Detect which cell encompasses the target text, then output its (X, Y) center coordinate. 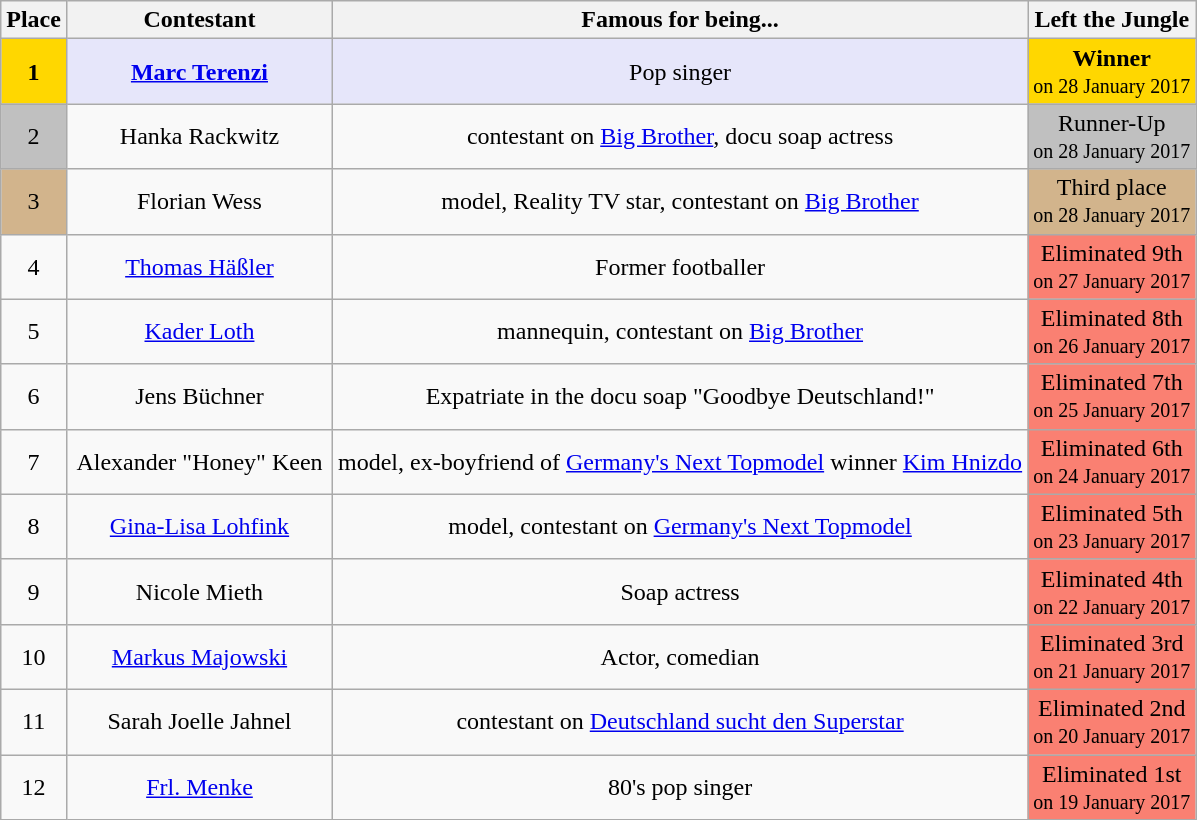
Jens Büchner (199, 396)
3 (34, 202)
Place (34, 20)
Hanka Rackwitz (199, 136)
Eliminated 5thon 23 January 2017 (1112, 526)
1 (34, 72)
10 (34, 656)
Third placeon 28 January 2017 (1112, 202)
Actor, comedian (680, 656)
Soap actress (680, 592)
Eliminated 4thon 22 January 2017 (1112, 592)
Pop singer (680, 72)
Contestant (199, 20)
mannequin, contestant on Big Brother (680, 332)
Famous for being... (680, 20)
Frl. Menke (199, 786)
Kader Loth (199, 332)
Eliminated 1ston 19 January 2017 (1112, 786)
Eliminated 9thon 27 January 2017 (1112, 266)
Eliminated 7thon 25 January 2017 (1112, 396)
11 (34, 722)
12 (34, 786)
Winneron 28 January 2017 (1112, 72)
model, contestant on Germany's Next Topmodel (680, 526)
9 (34, 592)
Former footballer (680, 266)
model, ex-boyfriend of Germany's Next Topmodel winner Kim Hnizdo (680, 462)
Markus Majowski (199, 656)
Runner-Upon 28 January 2017 (1112, 136)
contestant on Deutschland sucht den Superstar (680, 722)
7 (34, 462)
Sarah Joelle Jahnel (199, 722)
Expatriate in the docu soap "Goodbye Deutschland!" (680, 396)
6 (34, 396)
2 (34, 136)
5 (34, 332)
model, Reality TV star, contestant on Big Brother (680, 202)
contestant on Big Brother, docu soap actress (680, 136)
Eliminated 8thon 26 January 2017 (1112, 332)
Gina-Lisa Lohfink (199, 526)
4 (34, 266)
Eliminated 3rdon 21 January 2017 (1112, 656)
Left the Jungle (1112, 20)
Eliminated 2ndon 20 January 2017 (1112, 722)
Marc Terenzi (199, 72)
Alexander "Honey" Keen (199, 462)
8 (34, 526)
Eliminated 6thon 24 January 2017 (1112, 462)
Florian Wess (199, 202)
Nicole Mieth (199, 592)
Thomas Häßler (199, 266)
80's pop singer (680, 786)
